Extract the [X, Y] coordinate from the center of the cell holding the provided text.  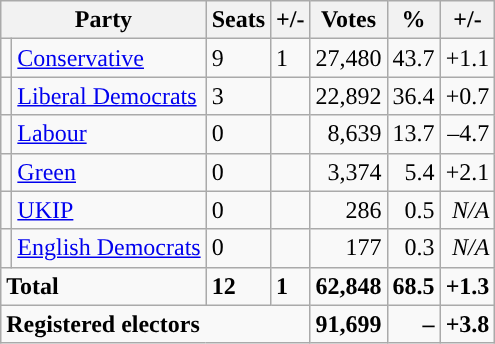
+3.8 [468, 324]
Total [104, 286]
12 [238, 286]
UKIP [109, 210]
+1.3 [468, 286]
Liberal Democrats [109, 96]
3,374 [348, 172]
Party [104, 20]
Registered electors [156, 324]
– [414, 324]
+0.7 [468, 96]
+2.1 [468, 172]
English Democrats [109, 248]
177 [348, 248]
Votes [348, 20]
43.7 [414, 58]
Seats [238, 20]
Green [109, 172]
8,639 [348, 134]
0.5 [414, 210]
3 [238, 96]
–4.7 [468, 134]
62,848 [348, 286]
Conservative [109, 58]
9 [238, 58]
0.3 [414, 248]
+1.1 [468, 58]
Labour [109, 134]
5.4 [414, 172]
27,480 [348, 58]
68.5 [414, 286]
91,699 [348, 324]
22,892 [348, 96]
36.4 [414, 96]
% [414, 20]
286 [348, 210]
13.7 [414, 134]
